Identify which cell holds the provided text, then report its (x, y) central coordinate. 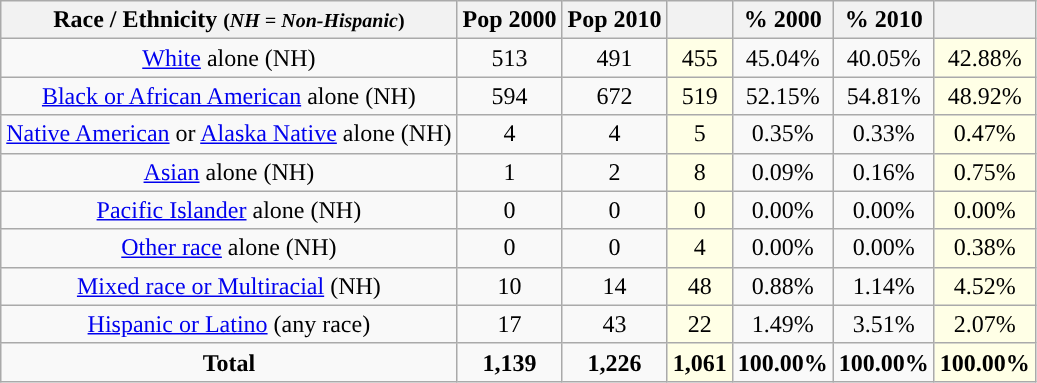
1.14% (884, 286)
491 (614, 58)
52.15% (782, 96)
1,061 (700, 362)
Hispanic or Latino (any race) (229, 324)
0.33% (884, 134)
Other race alone (NH) (229, 248)
1,139 (510, 362)
43 (614, 324)
0.35% (782, 134)
14 (614, 286)
42.88% (984, 58)
2 (614, 172)
0.47% (984, 134)
48 (700, 286)
Race / Ethnicity (NH = Non-Hispanic) (229, 20)
594 (510, 96)
672 (614, 96)
519 (700, 96)
0.09% (782, 172)
Pop 2010 (614, 20)
22 (700, 324)
455 (700, 58)
% 2000 (782, 20)
Asian alone (NH) (229, 172)
Total (229, 362)
8 (700, 172)
54.81% (884, 96)
5 (700, 134)
4.52% (984, 286)
Native American or Alaska Native alone (NH) (229, 134)
1 (510, 172)
10 (510, 286)
0.38% (984, 248)
1.49% (782, 324)
45.04% (782, 58)
0.75% (984, 172)
0.88% (782, 286)
Black or African American alone (NH) (229, 96)
1,226 (614, 362)
White alone (NH) (229, 58)
2.07% (984, 324)
17 (510, 324)
48.92% (984, 96)
513 (510, 58)
0.16% (884, 172)
Pacific Islander alone (NH) (229, 210)
40.05% (884, 58)
% 2010 (884, 20)
Mixed race or Multiracial (NH) (229, 286)
Pop 2000 (510, 20)
3.51% (884, 324)
